From the cell containing the given text, extract its center point as (x, y) coordinate. 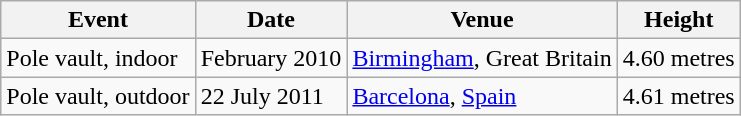
4.61 metres (678, 96)
4.60 metres (678, 58)
Event (98, 20)
Height (678, 20)
February 2010 (271, 58)
Birmingham, Great Britain (482, 58)
Barcelona, Spain (482, 96)
Date (271, 20)
22 July 2011 (271, 96)
Venue (482, 20)
Pole vault, indoor (98, 58)
Pole vault, outdoor (98, 96)
